Search for the cell housing the specified text and yield its (x, y) center coordinate. 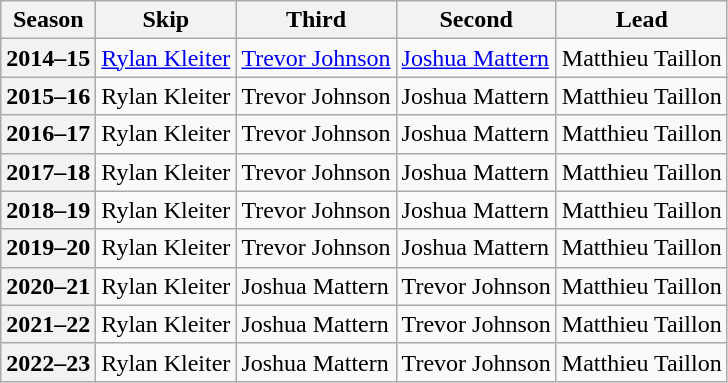
2020–21 (48, 286)
Third (316, 20)
Skip (166, 20)
2017–18 (48, 172)
Second (476, 20)
Season (48, 20)
2022–23 (48, 362)
2015–16 (48, 96)
2019–20 (48, 248)
2018–19 (48, 210)
2016–17 (48, 134)
Lead (642, 20)
2021–22 (48, 324)
2014–15 (48, 58)
